For the text-containing cell, return its midpoint in (X, Y) coordinate format. 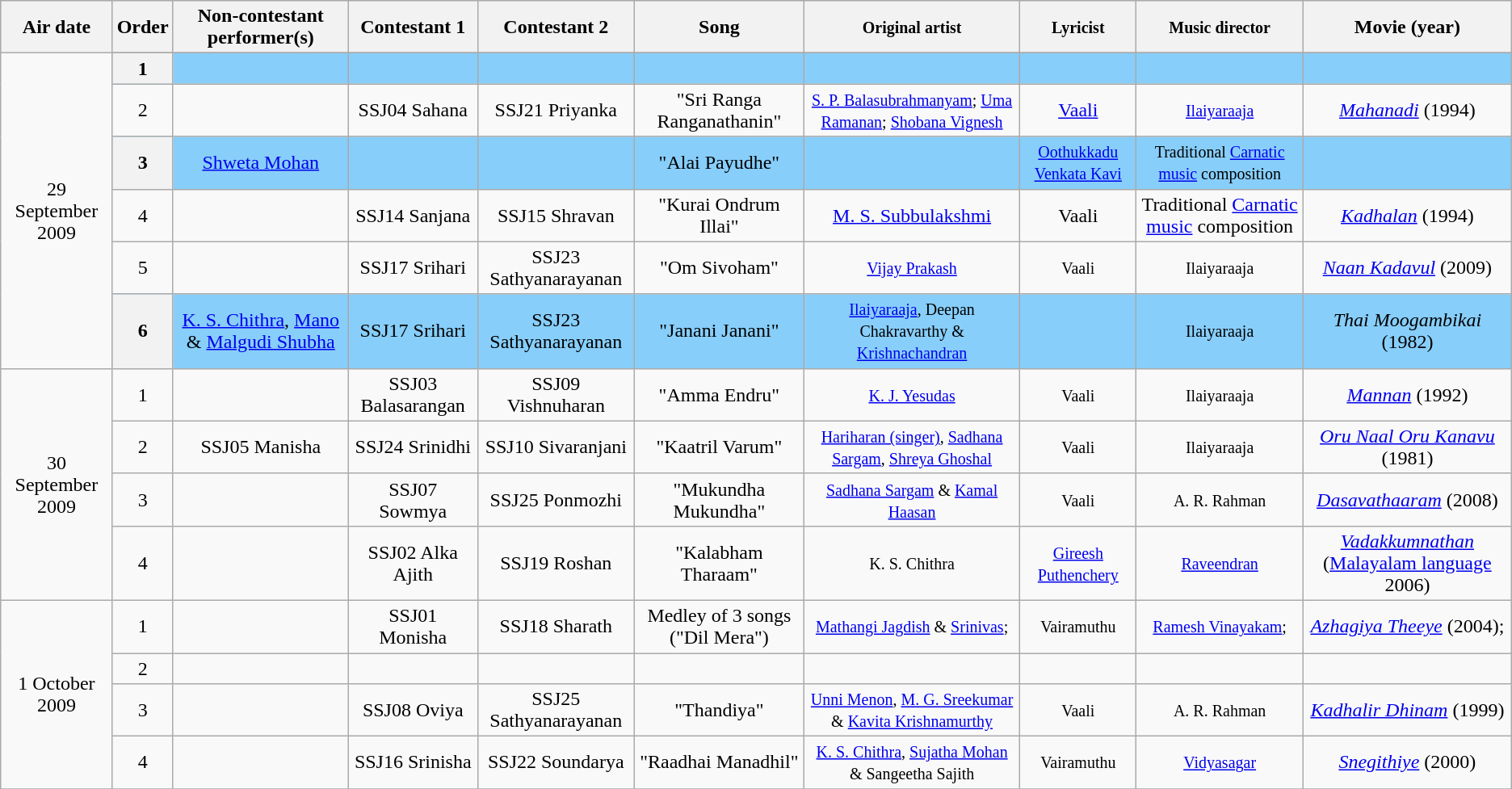
"Om Sivoham" (719, 268)
"Janani Janani" (719, 331)
SSJ15 Shravan (556, 215)
SSJ21 Priyanka (556, 110)
Mahanadi (1994) (1408, 110)
Lyricist (1078, 27)
SSJ07 Sowmya (413, 499)
Oru Naal Oru Kanavu (1981) (1408, 447)
SSJ16 Srinisha (413, 762)
"Amma Endru" (719, 394)
SSJ02 Alka Ajith (413, 563)
SSJ25 Ponmozhi (556, 499)
Dasavathaaram (2008) (1408, 499)
Shweta Mohan (260, 163)
"Thandiya" (719, 711)
K. J. Yesudas (912, 394)
5 (142, 268)
Azhagiya Theeye (2004); (1408, 627)
SSJ01 Monisha (413, 627)
Vidyasagar (1220, 762)
K. S. Chithra, Sujatha Mohan & Sangeetha Sajith (912, 762)
K. S. Chithra, Mano & Malgudi Shubha (260, 331)
"Kalabham Tharaam" (719, 563)
Air date (57, 27)
Kadhalan (1994) (1408, 215)
Contestant 2 (556, 27)
SSJ09 Vishnuharan (556, 394)
Movie (year) (1408, 27)
Unni Menon, M. G. Sreekumar & Kavita Krishnamurthy (912, 711)
Mathangi Jagdish & Srinivas; (912, 627)
"Kurai Ondrum Illai" (719, 215)
Gireesh Puthenchery (1078, 563)
K. S. Chithra (912, 563)
29 September 2009 (57, 211)
SSJ25 Sathyanarayanan (556, 711)
SSJ19 Roshan (556, 563)
Ilaiyaraaja, Deepan Chakravarthy & Krishnachandran (912, 331)
Raveendran (1220, 563)
Original artist (912, 27)
SSJ14 Sanjana (413, 215)
M. S. Subbulakshmi (912, 215)
SSJ10 Sivaranjani (556, 447)
Oothukkadu Venkata Kavi (1078, 163)
Non-contestant performer(s) (260, 27)
Naan Kadavul (2009) (1408, 268)
1 October 2009 (57, 695)
SSJ04 Sahana (413, 110)
Order (142, 27)
SSJ05 Manisha (260, 447)
SSJ03 Balasarangan (413, 394)
Kadhalir Dhinam (1999) (1408, 711)
"Sri Ranga Ranganathanin" (719, 110)
S. P. Balasubrahmanyam; Uma Ramanan; Shobana Vignesh (912, 110)
SSJ24 Srinidhi (413, 447)
Mannan (1992) (1408, 394)
Vijay Prakash (912, 268)
"Mukundha Mukundha" (719, 499)
"Alai Payudhe" (719, 163)
6 (142, 331)
Music director (1220, 27)
Vadakkumnathan (Malayalam language 2006) (1408, 563)
SSJ08 Oviya (413, 711)
Hariharan (singer), Sadhana Sargam, Shreya Ghoshal (912, 447)
SSJ18 Sharath (556, 627)
Ramesh Vinayakam; (1220, 627)
"Raadhai Manadhil" (719, 762)
Sadhana Sargam & Kamal Haasan (912, 499)
Snegithiye (2000) (1408, 762)
"Kaatril Varum" (719, 447)
30 September 2009 (57, 485)
Song (719, 27)
Contestant 1 (413, 27)
SSJ22 Soundarya (556, 762)
Medley of 3 songs ("Dil Mera") (719, 627)
Thai Moogambikai (1982) (1408, 331)
